Find where the given text appears and provide that cell's center as [x, y] coordinate. 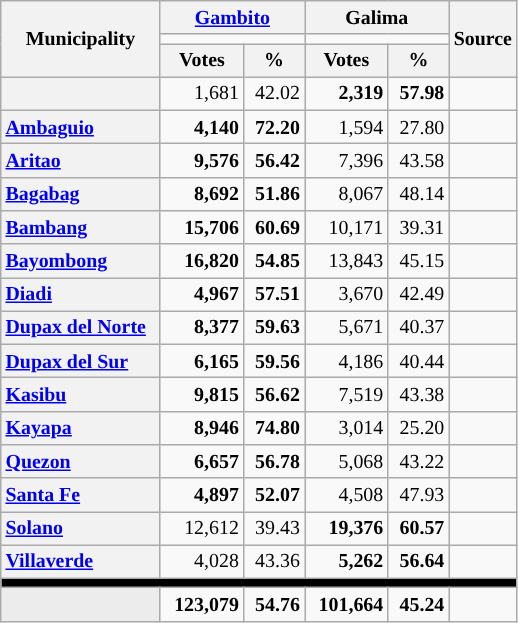
56.42 [274, 160]
60.57 [418, 528]
39.31 [418, 228]
42.49 [418, 294]
54.85 [274, 260]
1,594 [346, 128]
Dupax del Norte [80, 328]
43.22 [418, 462]
9,576 [202, 160]
56.64 [418, 562]
Source [483, 39]
4,186 [346, 362]
3,670 [346, 294]
27.80 [418, 128]
Galima [377, 18]
4,897 [202, 494]
47.93 [418, 494]
8,067 [346, 194]
13,843 [346, 260]
123,079 [202, 604]
Villaverde [80, 562]
8,946 [202, 428]
8,377 [202, 328]
56.78 [274, 462]
Kasibu [80, 394]
48.14 [418, 194]
Diadi [80, 294]
9,815 [202, 394]
10,171 [346, 228]
Ambaguio [80, 128]
Quezon [80, 462]
5,262 [346, 562]
59.56 [274, 362]
43.36 [274, 562]
57.98 [418, 94]
40.44 [418, 362]
4,967 [202, 294]
5,068 [346, 462]
43.38 [418, 394]
Santa Fe [80, 494]
101,664 [346, 604]
3,014 [346, 428]
Kayapa [80, 428]
19,376 [346, 528]
Dupax del Sur [80, 362]
59.63 [274, 328]
54.76 [274, 604]
43.58 [418, 160]
4,028 [202, 562]
5,671 [346, 328]
4,508 [346, 494]
7,396 [346, 160]
74.80 [274, 428]
57.51 [274, 294]
25.20 [418, 428]
Gambito [232, 18]
1,681 [202, 94]
15,706 [202, 228]
40.37 [418, 328]
Bayombong [80, 260]
2,319 [346, 94]
56.62 [274, 394]
Aritao [80, 160]
60.69 [274, 228]
72.20 [274, 128]
6,657 [202, 462]
Bagabag [80, 194]
45.15 [418, 260]
Municipality [80, 39]
6,165 [202, 362]
12,612 [202, 528]
39.43 [274, 528]
51.86 [274, 194]
45.24 [418, 604]
52.07 [274, 494]
8,692 [202, 194]
Bambang [80, 228]
7,519 [346, 394]
16,820 [202, 260]
4,140 [202, 128]
42.02 [274, 94]
Solano [80, 528]
